Determine the (x, y) coordinate at the center of the cell enclosing the given text.  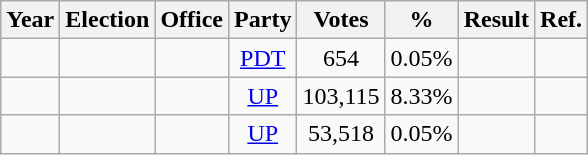
103,115 (341, 96)
8.33% (422, 96)
% (422, 20)
PDT (263, 58)
Votes (341, 20)
Result (496, 20)
Year (30, 20)
53,518 (341, 134)
Ref. (562, 20)
Election (108, 20)
654 (341, 58)
Office (192, 20)
Party (263, 20)
